Return (x, y) of the center of cell containing provided text 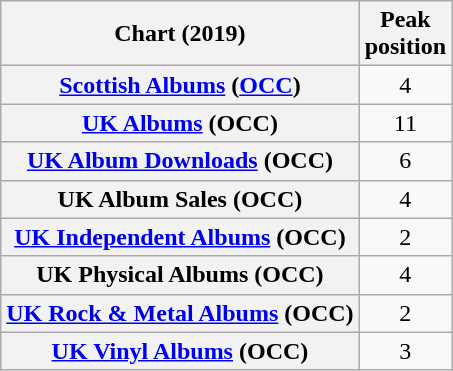
6 (405, 161)
11 (405, 123)
3 (405, 351)
UK Album Sales (OCC) (180, 199)
Chart (2019) (180, 34)
UK Vinyl Albums (OCC) (180, 351)
Peakposition (405, 34)
UK Albums (OCC) (180, 123)
UK Independent Albums (OCC) (180, 237)
UK Rock & Metal Albums (OCC) (180, 313)
UK Physical Albums (OCC) (180, 275)
UK Album Downloads (OCC) (180, 161)
Scottish Albums (OCC) (180, 85)
